Determine the [x, y] coordinate at the center of the cell enclosing the given text.  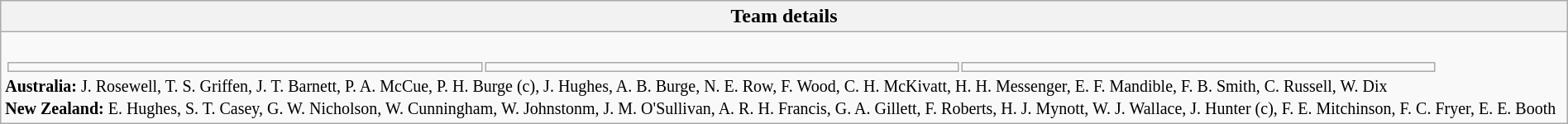
Team details [784, 17]
